Determine the [x, y] coordinate at the center of the cell enclosing the given text.  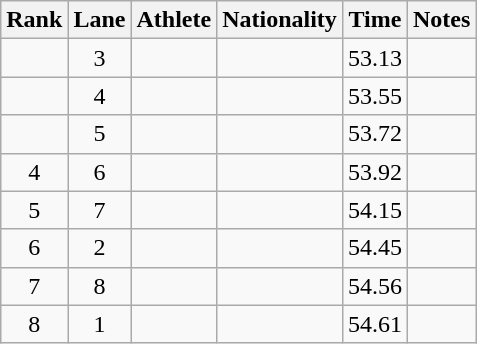
2 [100, 248]
Nationality [280, 20]
Lane [100, 20]
54.15 [374, 210]
53.55 [374, 96]
Time [374, 20]
Notes [441, 20]
53.72 [374, 134]
54.56 [374, 286]
53.92 [374, 172]
3 [100, 58]
54.61 [374, 324]
1 [100, 324]
Athlete [174, 20]
54.45 [374, 248]
Rank [34, 20]
53.13 [374, 58]
